Determine the (X, Y) coordinate at the center of the cell enclosing the given text.  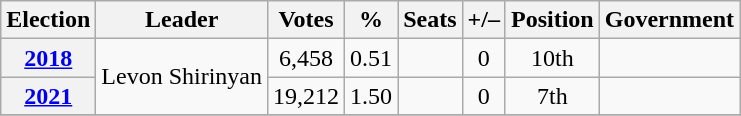
7th (552, 96)
Votes (306, 20)
Seats (430, 20)
0.51 (372, 58)
Leader (182, 20)
Government (669, 20)
1.50 (372, 96)
6,458 (306, 58)
2018 (48, 58)
Position (552, 20)
+/– (484, 20)
10th (552, 58)
% (372, 20)
Election (48, 20)
Levon Shirinyan (182, 77)
2021 (48, 96)
19,212 (306, 96)
